Identify which cell holds the provided text, then report its [X, Y] central coordinate. 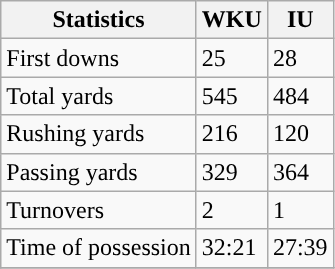
25 [232, 58]
32:21 [232, 248]
Passing yards [99, 172]
364 [300, 172]
484 [300, 96]
IU [300, 20]
WKU [232, 20]
Statistics [99, 20]
27:39 [300, 248]
Rushing yards [99, 134]
2 [232, 210]
329 [232, 172]
First downs [99, 58]
Turnovers [99, 210]
Time of possession [99, 248]
216 [232, 134]
120 [300, 134]
1 [300, 210]
545 [232, 96]
28 [300, 58]
Total yards [99, 96]
